Detect which cell encompasses the target text, then output its (x, y) center coordinate. 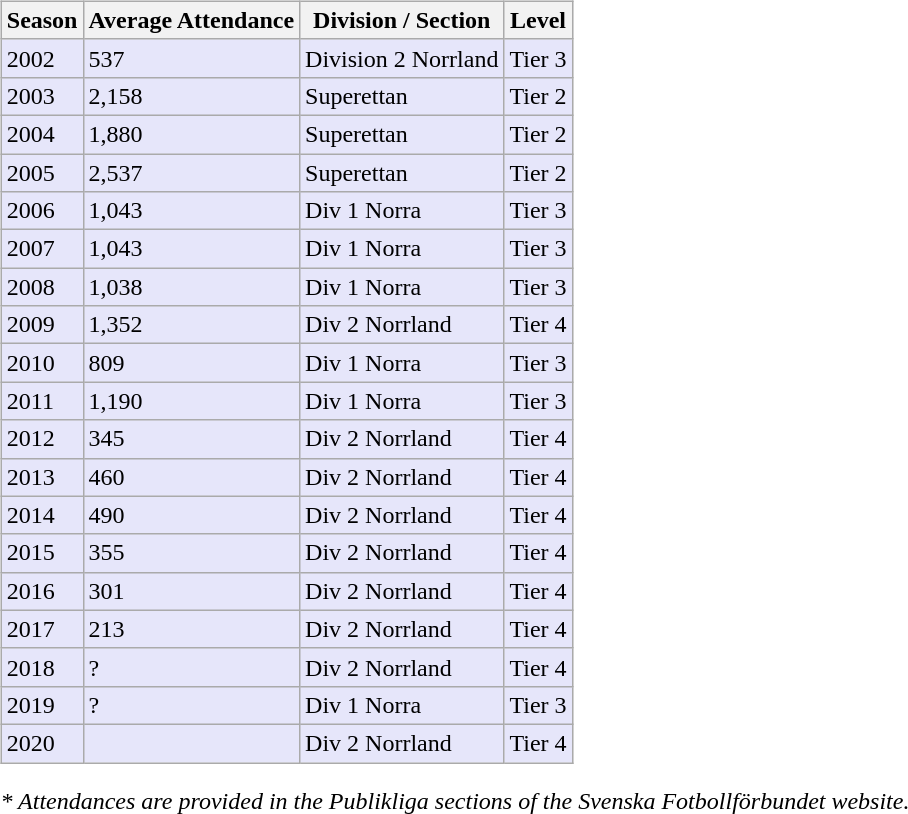
2011 (42, 401)
2017 (42, 629)
2002 (42, 58)
Division 2 Norrland (402, 58)
537 (192, 58)
301 (192, 591)
2007 (42, 249)
2008 (42, 287)
2019 (42, 705)
2015 (42, 553)
Season (42, 20)
2014 (42, 515)
2005 (42, 173)
2018 (42, 667)
2012 (42, 439)
2006 (42, 211)
355 (192, 553)
345 (192, 439)
1,190 (192, 401)
2,158 (192, 96)
2003 (42, 96)
2020 (42, 743)
2016 (42, 591)
Level (538, 20)
Division / Section (402, 20)
1,352 (192, 325)
1,880 (192, 134)
809 (192, 363)
213 (192, 629)
2004 (42, 134)
460 (192, 477)
2013 (42, 477)
Average Attendance (192, 20)
1,038 (192, 287)
490 (192, 515)
2,537 (192, 173)
2009 (42, 325)
2010 (42, 363)
